Capture the cell that displays the provided text and extract its (X, Y) central coordinate. 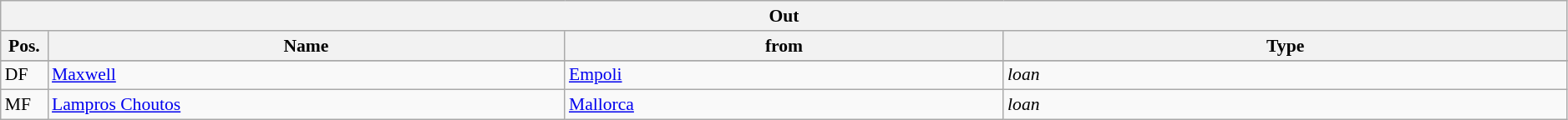
Lampros Choutos (306, 105)
Mallorca (784, 105)
Maxwell (306, 75)
Name (306, 46)
DF (24, 75)
Pos. (24, 46)
MF (24, 105)
Empoli (784, 75)
Out (784, 16)
from (784, 46)
Type (1285, 46)
